Return the (x, y) coordinate for the center point of the cell that contains the specified text.  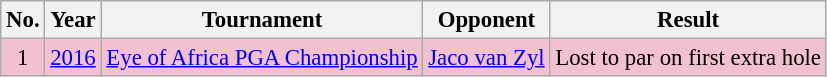
No. (23, 20)
1 (23, 58)
Year (73, 20)
Eye of Africa PGA Championship (262, 58)
Jaco van Zyl (486, 58)
Lost to par on first extra hole (688, 58)
2016 (73, 58)
Result (688, 20)
Opponent (486, 20)
Tournament (262, 20)
